Find where the given text appears and provide that cell's center as [x, y] coordinate. 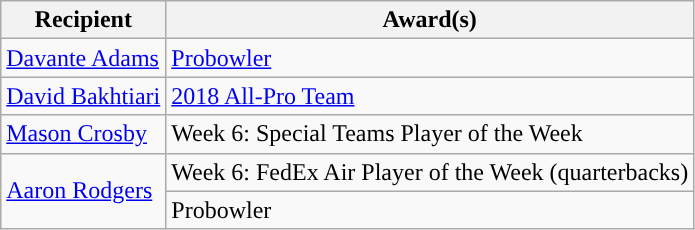
Week 6: Special Teams Player of the Week [430, 134]
Aaron Rodgers [84, 191]
Award(s) [430, 20]
Recipient [84, 20]
Week 6: FedEx Air Player of the Week (quarterbacks) [430, 172]
Davante Adams [84, 58]
2018 All-Pro Team [430, 96]
Mason Crosby [84, 134]
David Bakhtiari [84, 96]
